Search for the cell housing the specified text and yield its [x, y] center coordinate. 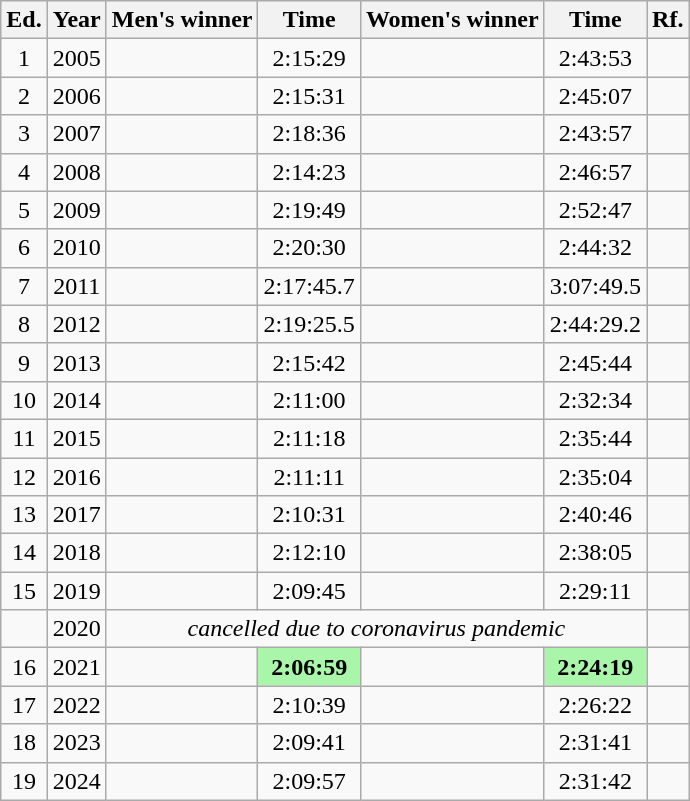
2019 [76, 591]
18 [24, 743]
2:44:32 [595, 248]
15 [24, 591]
2 [24, 96]
2017 [76, 515]
2:11:11 [309, 477]
16 [24, 667]
2:18:36 [309, 134]
cancelled due to coronavirus pandemic [376, 629]
Rf. [668, 20]
2:35:04 [595, 477]
8 [24, 324]
2021 [76, 667]
2:09:41 [309, 743]
10 [24, 400]
2:32:34 [595, 400]
6 [24, 248]
2008 [76, 172]
2:29:11 [595, 591]
2007 [76, 134]
2016 [76, 477]
2:09:57 [309, 781]
3 [24, 134]
2:46:57 [595, 172]
2:15:31 [309, 96]
2015 [76, 438]
2:06:59 [309, 667]
Men's winner [182, 20]
2:15:29 [309, 58]
2012 [76, 324]
2:43:53 [595, 58]
Women's winner [452, 20]
2:19:25.5 [309, 324]
2:17:45.7 [309, 286]
2:31:42 [595, 781]
2:45:44 [595, 362]
2014 [76, 400]
2:38:05 [595, 553]
2024 [76, 781]
2:40:46 [595, 515]
13 [24, 515]
2:15:42 [309, 362]
2:10:31 [309, 515]
17 [24, 705]
Ed. [24, 20]
2018 [76, 553]
2:12:10 [309, 553]
2:45:07 [595, 96]
2005 [76, 58]
2:35:44 [595, 438]
12 [24, 477]
2:26:22 [595, 705]
4 [24, 172]
2:11:00 [309, 400]
2:52:47 [595, 210]
2:43:57 [595, 134]
2:19:49 [309, 210]
5 [24, 210]
2011 [76, 286]
2010 [76, 248]
11 [24, 438]
2:20:30 [309, 248]
Year [76, 20]
1 [24, 58]
2:44:29.2 [595, 324]
9 [24, 362]
2006 [76, 96]
3:07:49.5 [595, 286]
2:24:19 [595, 667]
19 [24, 781]
2022 [76, 705]
2020 [76, 629]
7 [24, 286]
2009 [76, 210]
2:09:45 [309, 591]
14 [24, 553]
2:14:23 [309, 172]
2:31:41 [595, 743]
2023 [76, 743]
2013 [76, 362]
2:10:39 [309, 705]
2:11:18 [309, 438]
